Output the [X, Y] coordinate of the center of the cell containing the given text.  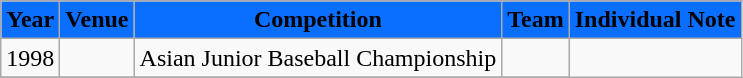
Asian Junior Baseball Championship [318, 58]
Venue [97, 20]
Team [536, 20]
Individual Note [655, 20]
Competition [318, 20]
Year [30, 20]
1998 [30, 58]
